Provide the (x, y) coordinate of the cell's center where the given text is located.  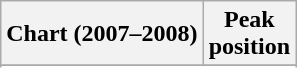
Chart (2007–2008) (102, 34)
Peakposition (249, 34)
